Pinpoint the cell where the given text exists, returning its [X, Y] midpoint coordinate. 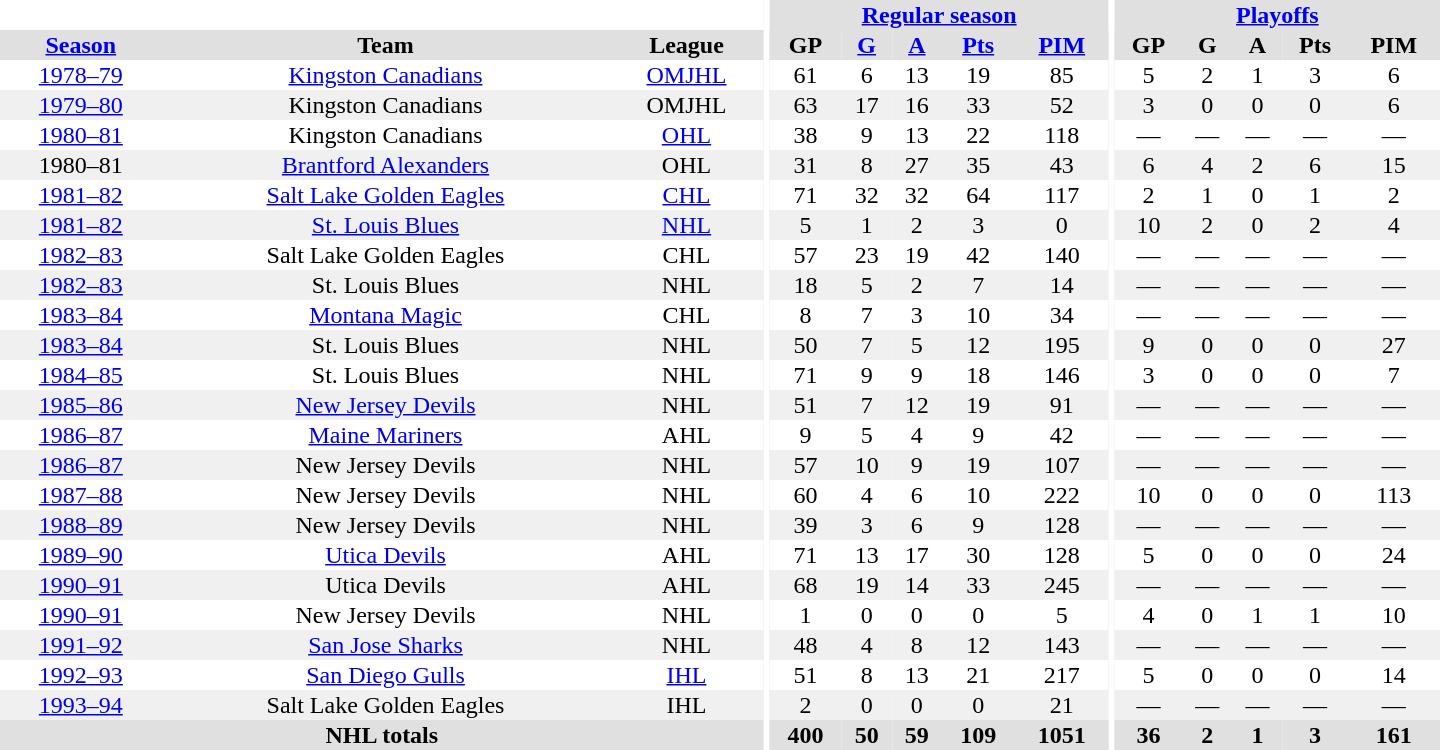
Montana Magic [386, 315]
117 [1062, 195]
113 [1394, 495]
109 [978, 735]
1984–85 [81, 375]
1993–94 [81, 705]
161 [1394, 735]
Maine Mariners [386, 435]
Team [386, 45]
36 [1149, 735]
61 [805, 75]
NHL totals [382, 735]
Brantford Alexanders [386, 165]
64 [978, 195]
217 [1062, 675]
60 [805, 495]
24 [1394, 555]
League [686, 45]
1978–79 [81, 75]
143 [1062, 645]
107 [1062, 465]
222 [1062, 495]
22 [978, 135]
1991–92 [81, 645]
1051 [1062, 735]
34 [1062, 315]
15 [1394, 165]
16 [917, 105]
68 [805, 585]
118 [1062, 135]
30 [978, 555]
400 [805, 735]
146 [1062, 375]
San Diego Gulls [386, 675]
1992–93 [81, 675]
1979–80 [81, 105]
59 [917, 735]
63 [805, 105]
1987–88 [81, 495]
31 [805, 165]
23 [867, 255]
140 [1062, 255]
Playoffs [1278, 15]
1985–86 [81, 405]
91 [1062, 405]
85 [1062, 75]
35 [978, 165]
39 [805, 525]
52 [1062, 105]
38 [805, 135]
195 [1062, 345]
Season [81, 45]
43 [1062, 165]
San Jose Sharks [386, 645]
1989–90 [81, 555]
1988–89 [81, 525]
245 [1062, 585]
Regular season [939, 15]
48 [805, 645]
